Capture the cell that displays the provided text and extract its [x, y] central coordinate. 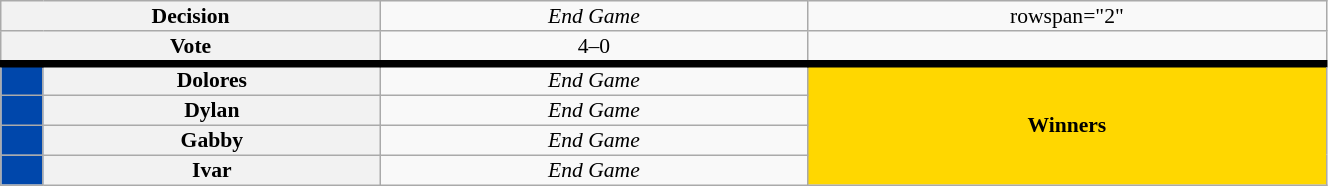
4–0 [594, 48]
Decision [191, 16]
Dolores [212, 80]
Ivar [212, 170]
Winners [1066, 124]
rowspan="2" [1066, 16]
Vote [191, 48]
Dylan [212, 111]
Gabby [212, 141]
